Pinpoint the cell where the given text exists, returning its [X, Y] midpoint coordinate. 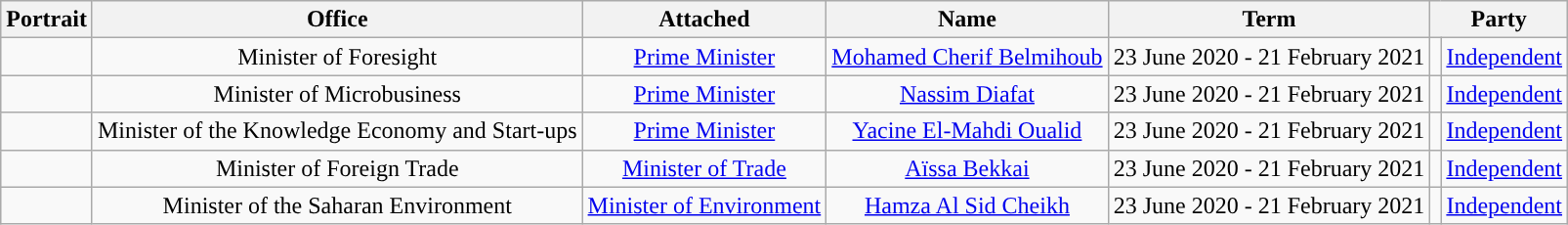
Minister of Microbusiness [337, 94]
Minister of Foreign Trade [337, 168]
Attached [704, 20]
Hamza Al Sid Cheikh [967, 205]
Minister of the Saharan Environment [337, 205]
Office [337, 20]
Mohamed Cherif Belmihoub [967, 57]
Minister of Trade [704, 168]
Portrait [47, 20]
Yacine El-Mahdi Oualid [967, 131]
Nassim Diafat [967, 94]
Party [1499, 20]
Minister of Environment [704, 205]
Name [967, 20]
Term [1269, 20]
Aïssa Bekkai [967, 168]
Minister of the Knowledge Economy and Start-ups [337, 131]
Minister of Foresight [337, 57]
